Locate the cell with the specified text and output its [X, Y] center coordinate. 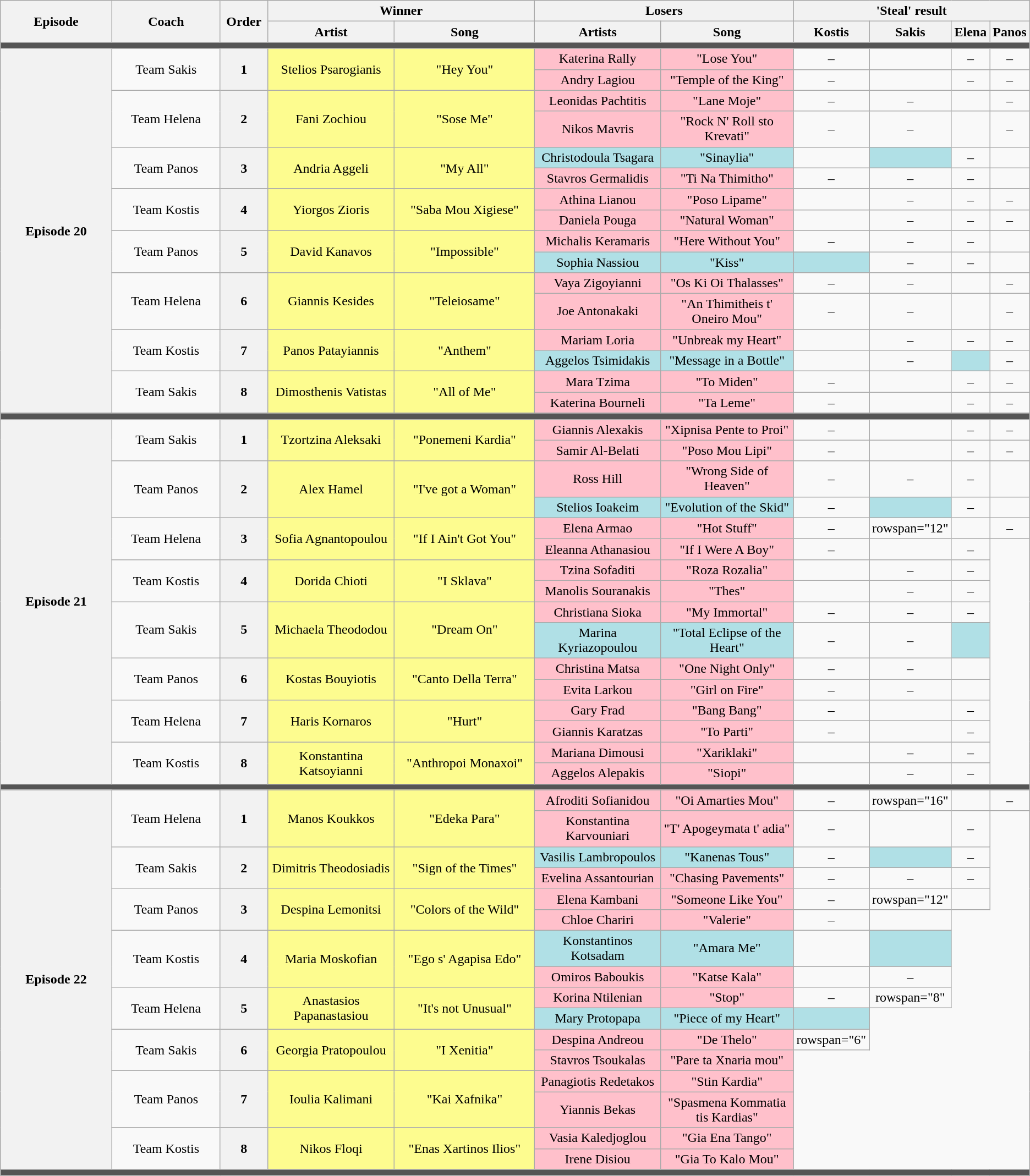
Manos Koukkos [331, 818]
"To Parti" [727, 732]
Athina Lianou [598, 199]
Alex Hamel [331, 490]
"Evolution of the Skid" [727, 507]
rowspan="6" [831, 1040]
Gary Frad [598, 711]
Yiannis Bekas [598, 1110]
'Steal' result [911, 11]
Stavros Tsoukalas [598, 1060]
"Pare ta Xnaria mou" [727, 1060]
"Total Eclipse of the Heart" [727, 640]
"Kiss" [727, 262]
"Ponemeni Kardia" [464, 440]
"Oi Amarties Mou" [727, 800]
Sofia Agnantopoulou [331, 538]
"Bang Bang" [727, 711]
"I Xenitia" [464, 1050]
Anastasios Papanastasiou [331, 1008]
"Lose You" [727, 59]
"Valerie" [727, 920]
"Hurt" [464, 721]
Coach [166, 21]
Elena Armao [598, 528]
Vaya Zigoyianni [598, 283]
Mary Protopapa [598, 1019]
"Gia To Kalo Mou" [727, 1159]
Order [244, 21]
Maria Moskofian [331, 958]
Sophia Nassiou [598, 262]
Haris Kornaros [331, 721]
"Natural Woman" [727, 220]
Michaela Theododou [331, 630]
"Amara Me" [727, 948]
Leonidas Pachtitis [598, 101]
"Sign of the Times" [464, 867]
"Sinaylia" [727, 157]
Konstantina Katsoyianni [331, 763]
Manolis Souranakis [598, 591]
Elena [971, 32]
"One Night Only" [727, 669]
"Thes" [727, 591]
David Kanavos [331, 251]
"Xariklaki" [727, 752]
Katerina Bourneli [598, 403]
Stelios Ioakeim [598, 507]
Giannis Alexakis [598, 430]
Losers [664, 11]
"Spasmena Kommatia tis Kardias" [727, 1110]
Daniela Pouga [598, 220]
"Anthropoi Monaxoi" [464, 763]
"Colors of the Wild" [464, 909]
Stavros Germalidis [598, 178]
"Enas Xartinos Ilios" [464, 1148]
"Here Without You" [727, 241]
rowspan="16" [911, 800]
Episode 22 [56, 980]
"Ti Na Thimitho" [727, 178]
"Katse Kala" [727, 976]
Elena Kambani [598, 899]
Aggelos Alepakis [598, 773]
Christodoula Tsagara [598, 157]
"My All" [464, 168]
"Ta Leme" [727, 403]
"Unbreak my Heart" [727, 340]
"I've got a Woman" [464, 490]
Ross Hill [598, 479]
"De Thelo" [727, 1040]
"Stin Kardia" [727, 1081]
"Hey You" [464, 69]
"Kanenas Tous" [727, 857]
Giannis Kesides [331, 301]
Konstantina Karvouniari [598, 828]
Stelios Psarogianis [331, 69]
"Canto Della Terra" [464, 679]
Nikos Floqi [331, 1148]
Kostas Bouyiotis [331, 679]
rowspan="8" [911, 998]
Evita Larkou [598, 690]
"An Thimitheis t' Oneiro Mou" [727, 311]
"To Miden" [727, 382]
Afroditi Sofianidou [598, 800]
"Anthem" [464, 350]
Panos [1010, 32]
"Impossible" [464, 251]
Omiros Baboukis [598, 976]
Marina Kyriazopoulou [598, 640]
Georgia Pratopoulou [331, 1050]
"Girl on Fire" [727, 690]
Giannis Karatzas [598, 732]
"Piece of my Heart" [727, 1019]
Tzina Sofaditi [598, 570]
"Someone Like You" [727, 899]
Dimitris Theodosiadis [331, 867]
Eleanna Athanasiou [598, 549]
Konstantinos Kotsadam [598, 948]
"Teleiosame" [464, 301]
Aggelos Tsimidakis [598, 361]
Dorida Chioti [331, 580]
Andry Lagiou [598, 80]
"I Sklava" [464, 580]
"Temple of the King" [727, 80]
"Message in a Bottle" [727, 361]
"Poso Lipame" [727, 199]
Episode 20 [56, 231]
"Gia Ena Tango" [727, 1138]
"If I Were A Boy" [727, 549]
Ioulia Kalimani [331, 1099]
Christiana Sioka [598, 612]
"Hot Stuff" [727, 528]
"T' Apogeymata t' adia" [727, 828]
Michalis Keramaris [598, 241]
Artists [598, 32]
Evelina Assantourian [598, 878]
Kostis [831, 32]
Samir Al-Belati [598, 450]
"Edeka Para" [464, 818]
"Stop" [727, 998]
Mariam Loria [598, 340]
Vasilis Lambropoulos [598, 857]
Despina Lemonitsi [331, 909]
Vasia Kaledjoglou [598, 1138]
Christina Matsa [598, 669]
"Chasing Pavements" [727, 878]
"Xipnisa Pente to Proi" [727, 430]
Irene Disiou [598, 1159]
"Os Ki Oi Thalasses" [727, 283]
Despina Andreou [598, 1040]
Nikos Mavris [598, 129]
"My Immortal" [727, 612]
Chloe Chariri [598, 920]
Mara Tzima [598, 382]
"Wrong Side of Heaven" [727, 479]
Artist [331, 32]
"Kai Xafnika" [464, 1099]
"Poso Mou Lipi" [727, 450]
Yiorgos Zioris [331, 210]
Winner [401, 11]
Andria Aggeli [331, 168]
Episode 21 [56, 602]
"Ego s' Agapisa Edo" [464, 958]
"Saba Mou Xigiese" [464, 210]
Katerina Rally [598, 59]
"If I Ain't Got You" [464, 538]
Panos Patayiannis [331, 350]
"It's not Unusual" [464, 1008]
Korina Ntilenian [598, 998]
"Lane Moje" [727, 101]
"All of Me" [464, 392]
"Dream On" [464, 630]
Mariana Dimousi [598, 752]
Tzortzina Aleksaki [331, 440]
"Roza Rozalia" [727, 570]
Panagiotis Redetakos [598, 1081]
Joe Antonakaki [598, 311]
Sakis [911, 32]
"Sose Me" [464, 119]
"Rock N' Roll sto Krevati" [727, 129]
Dimosthenis Vatistas [331, 392]
Episode [56, 21]
Fani Zochiou [331, 119]
"Siopi" [727, 773]
